Output the (X, Y) coordinate of the center of the cell containing the given text.  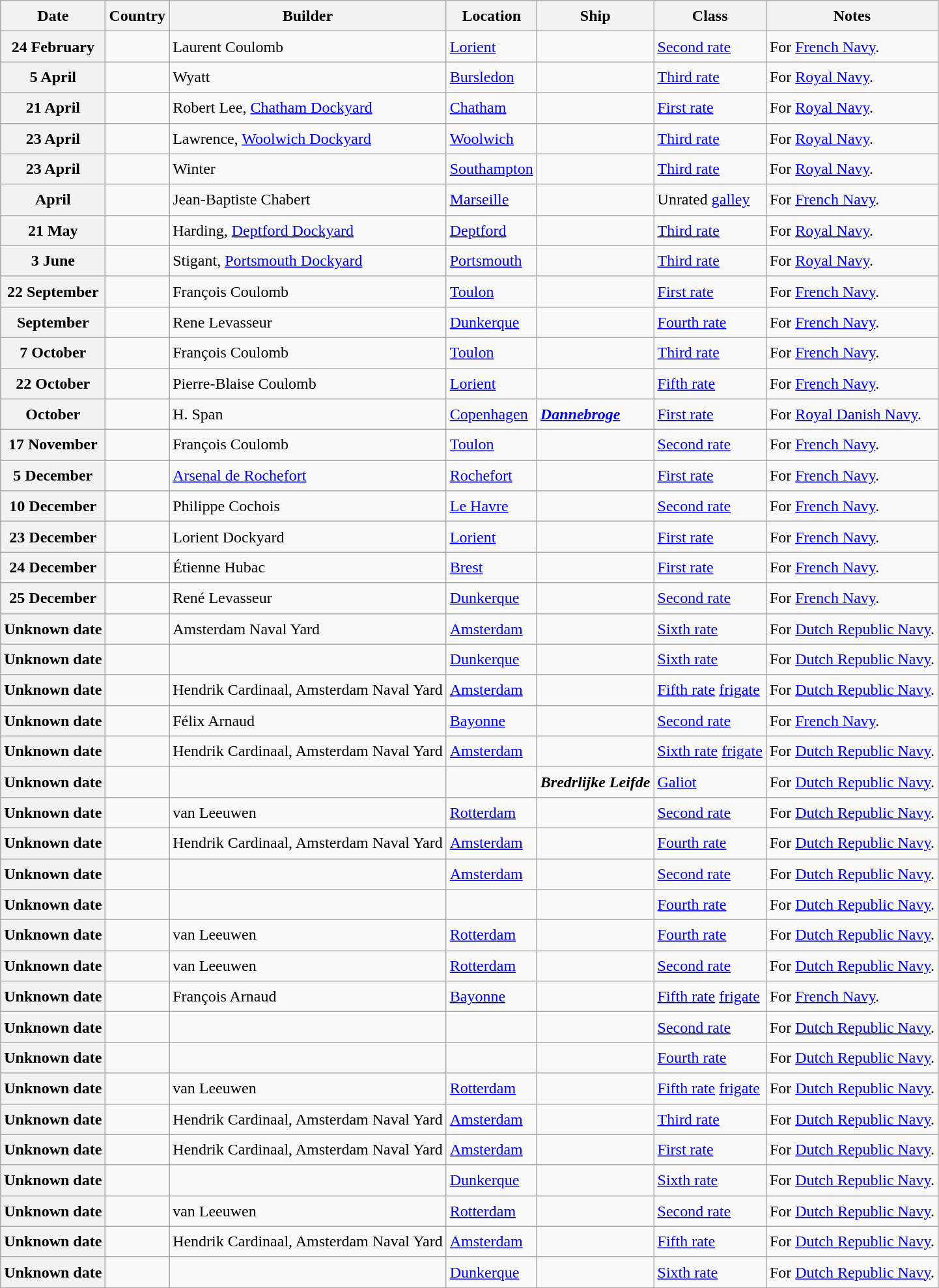
Copenhagen (491, 414)
Dannebroge (595, 414)
21 April (53, 108)
Marseille (491, 199)
Portsmouth (491, 260)
Chatham (491, 108)
Class (710, 16)
7 October (53, 353)
Ship (595, 16)
September (53, 322)
25 December (53, 598)
Southampton (491, 169)
Winter (308, 169)
Le Havre (491, 507)
François Arnaud (308, 996)
Bredrlijke Leifde (595, 781)
Arsenal de Rochefort (308, 475)
Félix Arnaud (308, 720)
Philippe Cochois (308, 507)
Wyatt (308, 77)
24 February (53, 47)
23 December (53, 537)
Stigant, Portsmouth Dockyard (308, 260)
Rene Levasseur (308, 322)
Deptford (491, 231)
Builder (308, 16)
Étienne Hubac (308, 568)
April (53, 199)
22 October (53, 384)
H. Span (308, 414)
Notes (852, 16)
Sixth rate frigate (710, 751)
5 April (53, 77)
René Levasseur (308, 598)
Date (53, 16)
Robert Lee, Chatham Dockyard (308, 108)
Galiot (710, 781)
10 December (53, 507)
Amsterdam Naval Yard (308, 629)
21 May (53, 231)
Rochefort (491, 475)
5 December (53, 475)
Lorient Dockyard (308, 537)
Bursledon (491, 77)
Unrated galley (710, 199)
Location (491, 16)
Woolwich (491, 138)
Country (137, 16)
Harding, Deptford Dockyard (308, 231)
Lawrence, Woolwich Dockyard (308, 138)
Laurent Coulomb (308, 47)
24 December (53, 568)
October (53, 414)
Pierre-Blaise Coulomb (308, 384)
3 June (53, 260)
22 September (53, 292)
17 November (53, 445)
For Royal Danish Navy. (852, 414)
Brest (491, 568)
Jean-Baptiste Chabert (308, 199)
